Search for the cell housing the specified text and yield its [x, y] center coordinate. 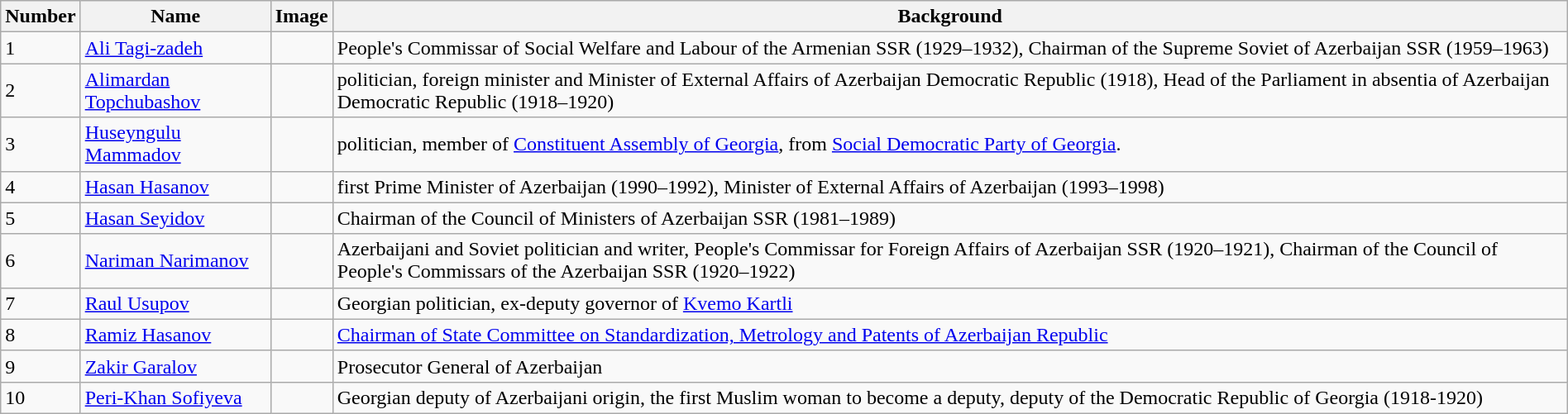
7 [41, 303]
Georgian politician, ex-deputy governor of Kvemo Kartli [949, 303]
politician, member of Constituent Assembly of Georgia, from Social Democratic Party of Georgia. [949, 144]
1 [41, 48]
Zakir Garalov [175, 366]
Alimardan Topchubashov [175, 91]
Chairman of State Committee on Standardization, Metrology and Patents of Azerbaijan Republic [949, 335]
2 [41, 91]
Nariman Narimanov [175, 261]
Ramiz Hasanov [175, 335]
Raul Usupov [175, 303]
Ali Tagi-zadeh [175, 48]
Georgian deputy of Azerbaijani origin, the first Muslim woman to become a deputy, deputy of the Democratic Republic of Georgia (1918-1920) [949, 397]
8 [41, 335]
6 [41, 261]
Hasan Seyidov [175, 218]
Background [949, 17]
5 [41, 218]
Name [175, 17]
Chairman of the Council of Ministers of Azerbaijan SSR (1981–1989) [949, 218]
10 [41, 397]
Image [301, 17]
Prosecutor General of Azerbaijan [949, 366]
Hasan Hasanov [175, 187]
first Prime Minister of Azerbaijan (1990–1992), Minister of External Affairs of Azerbaijan (1993–1998) [949, 187]
Huseyngulu Mammadov [175, 144]
9 [41, 366]
3 [41, 144]
People's Commissar of Social Welfare and Labour of the Armenian SSR (1929–1932), Chairman of the Supreme Soviet of Azerbaijan SSR (1959–1963) [949, 48]
Number [41, 17]
4 [41, 187]
Peri-Khan Sofiyeva [175, 397]
